For the text-containing cell, return its midpoint in [X, Y] coordinate format. 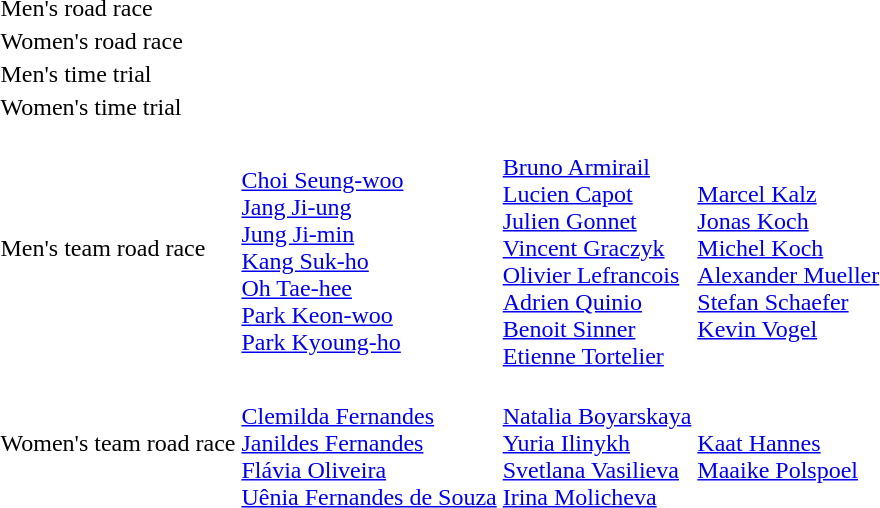
Bruno ArmirailLucien CapotJulien GonnetVincent GraczykOlivier LefrancoisAdrien QuinioBenoit SinnerEtienne Tortelier [597, 248]
Choi Seung-wooJang Ji-ungJung Ji-minKang Suk-hoOh Tae-heePark Keon-wooPark Kyoung-ho [369, 248]
